Scan for the cell matching the given text and deliver its (x, y) coordinate at center. 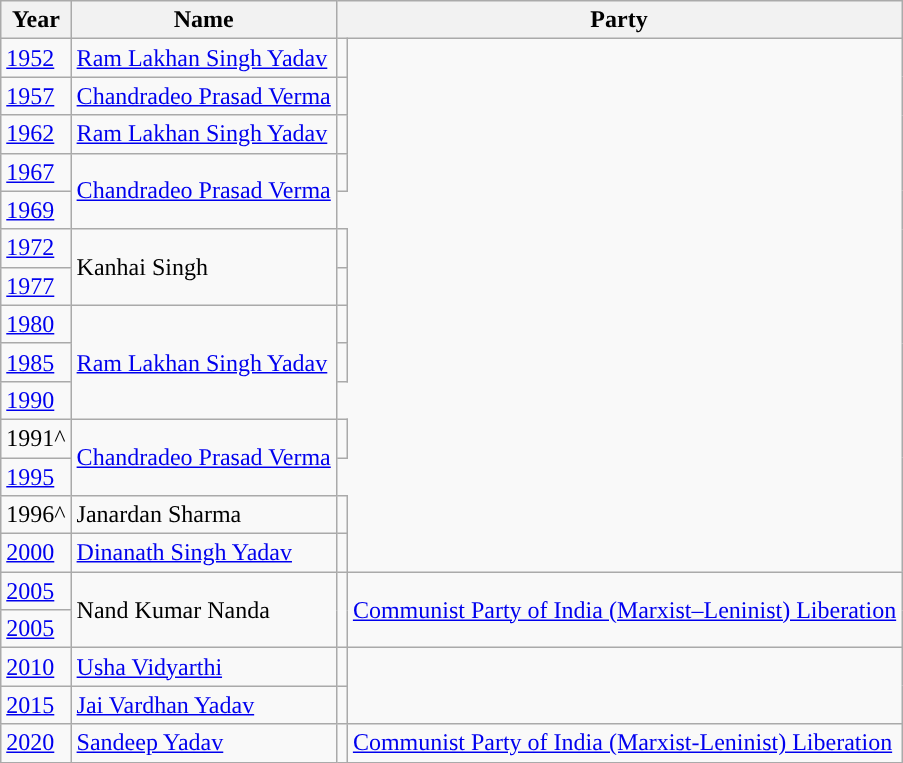
Name (204, 20)
1957 (36, 96)
1990 (36, 400)
1985 (36, 362)
Communist Party of India (Marxist-Leninist) Liberation (624, 743)
1991^ (36, 438)
Kanhai Singh (204, 267)
1962 (36, 134)
Jai Vardhan Yadav (204, 705)
2020 (36, 743)
1980 (36, 324)
Communist Party of India (Marxist–Leninist) Liberation (624, 610)
Nand Kumar Nanda (204, 610)
1995 (36, 477)
1996^ (36, 515)
1972 (36, 248)
Party (618, 20)
Dinanath Singh Yadav (204, 553)
Janardan Sharma (204, 515)
2000 (36, 553)
1967 (36, 172)
Year (36, 20)
Usha Vidyarthi (204, 667)
1977 (36, 286)
2010 (36, 667)
1952 (36, 58)
2015 (36, 705)
Sandeep Yadav (204, 743)
1969 (36, 210)
